Return the (x, y) coordinate for the center point of the cell that contains the specified text.  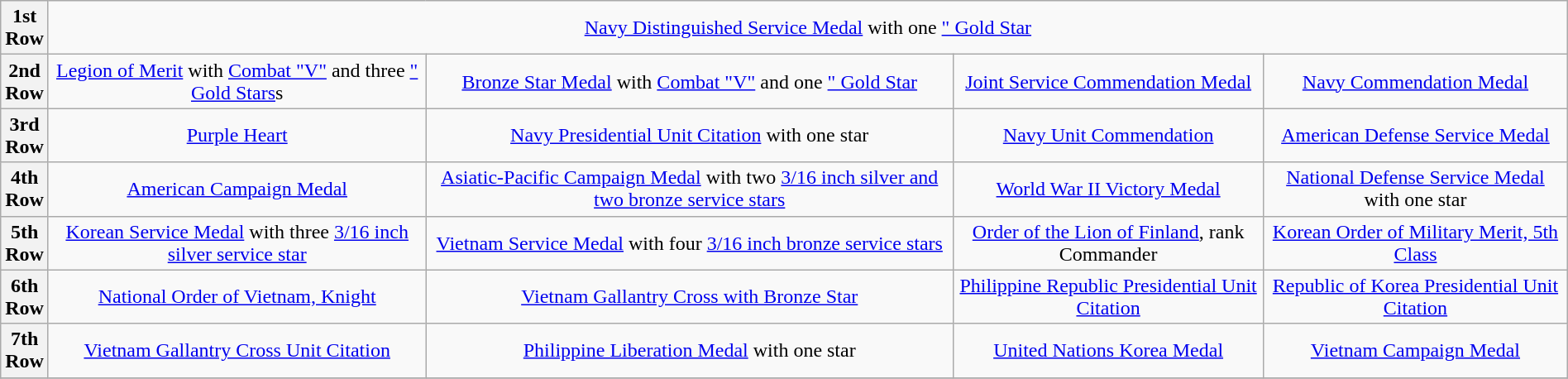
Vietnam Gallantry Cross Unit Citation (237, 351)
2nd Row (25, 81)
Vietnam Service Medal with four 3/16 inch bronze service stars (690, 243)
6th Row (25, 296)
Bronze Star Medal with Combat "V" and one " Gold Star (690, 81)
3rd Row (25, 136)
Korean Order of Military Merit, 5th Class (1416, 243)
Philippine Republic Presidential Unit Citation (1108, 296)
Navy Distinguished Service Medal with one " Gold Star (807, 28)
Legion of Merit with Combat "V" and three " Gold Starss (237, 81)
5th Row (25, 243)
United Nations Korea Medal (1108, 351)
Navy Unit Commendation (1108, 136)
National Order of Vietnam, Knight (237, 296)
7th Row (25, 351)
National Defense Service Medal with one star (1416, 189)
Philippine Liberation Medal with one star (690, 351)
American Campaign Medal (237, 189)
Navy Presidential Unit Citation with one star (690, 136)
Asiatic-Pacific Campaign Medal with two 3/16 inch silver and two bronze service stars (690, 189)
Vietnam Campaign Medal (1416, 351)
Republic of Korea Presidential Unit Citation (1416, 296)
1st Row (25, 28)
American Defense Service Medal (1416, 136)
World War II Victory Medal (1108, 189)
Vietnam Gallantry Cross with Bronze Star (690, 296)
Navy Commendation Medal (1416, 81)
Purple Heart (237, 136)
Korean Service Medal with three 3/16 inch silver service star (237, 243)
Joint Service Commendation Medal (1108, 81)
4th Row (25, 189)
Order of the Lion of Finland, rank Commander (1108, 243)
